Determine the [X, Y] coordinate at the center of the cell enclosing the given text.  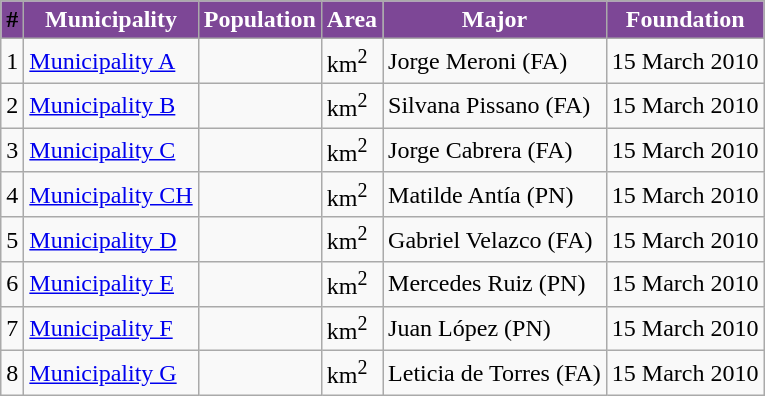
Area [352, 20]
4 [12, 194]
8 [12, 374]
Municipality B [111, 106]
Gabriel Velazco (FA) [495, 240]
1 [12, 62]
Silvana Pissano (FA) [495, 106]
2 [12, 106]
6 [12, 284]
5 [12, 240]
Municipality G [111, 374]
Municipality D [111, 240]
Juan López (PN) [495, 328]
3 [12, 150]
Municipality A [111, 62]
Matilde Antía (PN) [495, 194]
Municipality C [111, 150]
7 [12, 328]
Municipality CH [111, 194]
Municipality E [111, 284]
Municipality [111, 20]
Jorge Meroni (FA) [495, 62]
Municipality F [111, 328]
Jorge Cabrera (FA) [495, 150]
Population [260, 20]
Major [495, 20]
Mercedes Ruiz (PN) [495, 284]
Foundation [685, 20]
# [12, 20]
Leticia de Torres (FA) [495, 374]
